Extract the (X, Y) coordinate from the center of the cell holding the provided text.  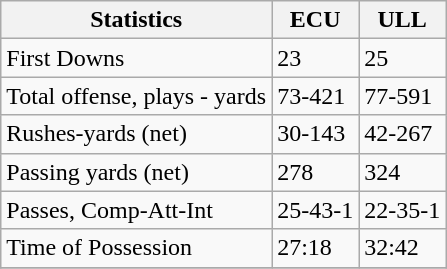
ULL (402, 20)
Passes, Comp-Att-Int (136, 210)
324 (402, 172)
23 (316, 58)
77-591 (402, 96)
First Downs (136, 58)
32:42 (402, 248)
Passing yards (net) (136, 172)
25-43-1 (316, 210)
27:18 (316, 248)
Rushes-yards (net) (136, 134)
278 (316, 172)
Time of Possession (136, 248)
30-143 (316, 134)
42-267 (402, 134)
22-35-1 (402, 210)
Statistics (136, 20)
ECU (316, 20)
73-421 (316, 96)
25 (402, 58)
Total offense, plays - yards (136, 96)
